Determine the [X, Y] coordinate at the center of the cell enclosing the given text.  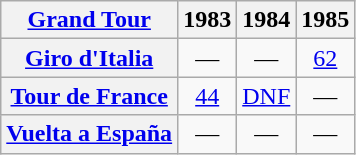
Tour de France [90, 96]
DNF [266, 96]
62 [326, 58]
Giro d'Italia [90, 58]
Grand Tour [90, 20]
1985 [326, 20]
1984 [266, 20]
1983 [208, 20]
44 [208, 96]
Vuelta a España [90, 134]
